Detect which cell encompasses the target text, then output its [X, Y] center coordinate. 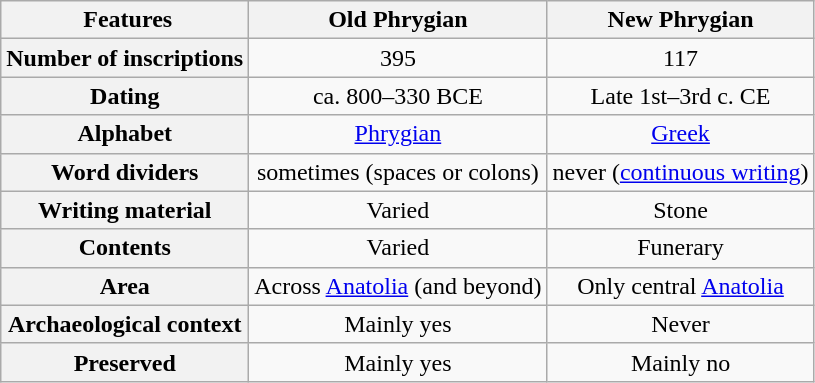
Late 1st–3rd c. CE [680, 96]
Never [680, 324]
395 [398, 58]
Greek [680, 134]
Area [125, 286]
sometimes (spaces or colons) [398, 172]
Number of inscriptions [125, 58]
ca. 800–330 BCE [398, 96]
Writing material [125, 210]
117 [680, 58]
Stone [680, 210]
Preserved [125, 362]
Archaeological context [125, 324]
Alphabet [125, 134]
Old Phrygian [398, 20]
Mainly no [680, 362]
Phrygian [398, 134]
Word dividers [125, 172]
Features [125, 20]
Funerary [680, 248]
Only central Anatolia [680, 286]
never (continuous writing) [680, 172]
Contents [125, 248]
Across Anatolia (and beyond) [398, 286]
New Phrygian [680, 20]
Dating [125, 96]
